Scan for the cell matching the given text and deliver its [X, Y] coordinate at center. 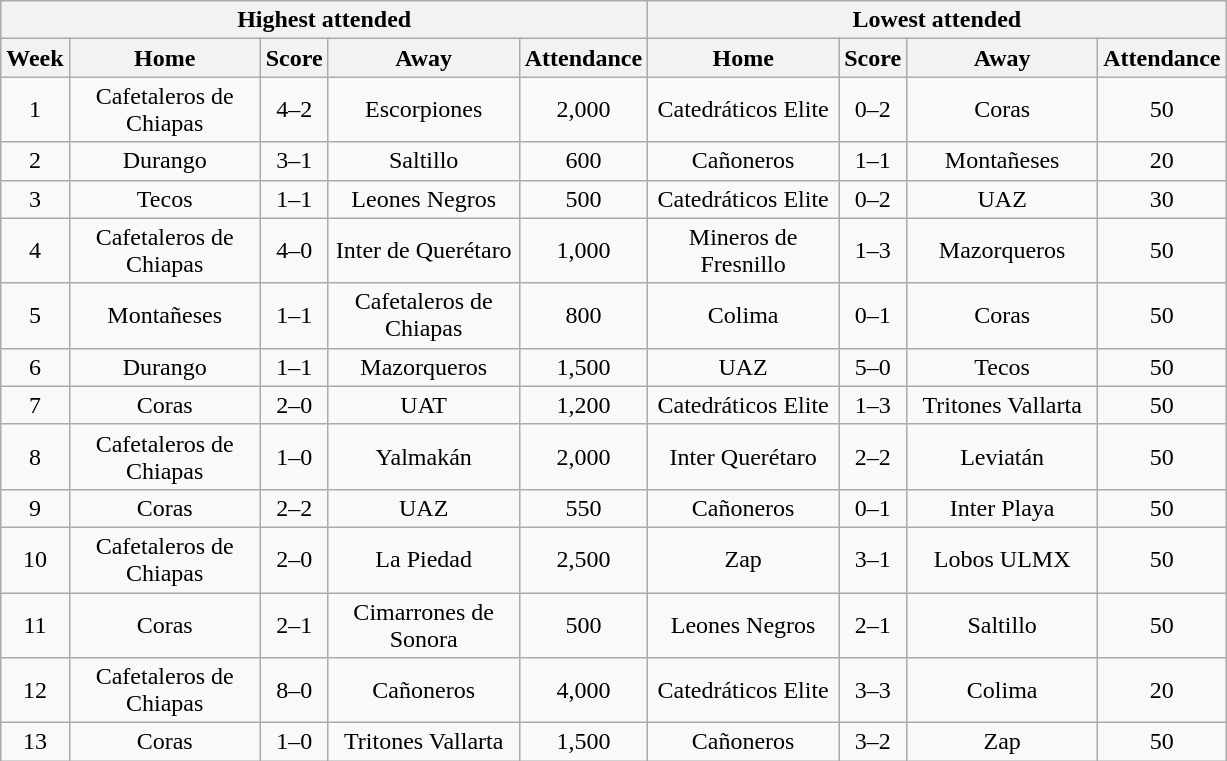
Inter de Querétaro [424, 250]
6 [35, 367]
5 [35, 316]
Mineros de Fresnillo [744, 250]
Lowest attended [937, 20]
13 [35, 742]
5–0 [873, 367]
550 [583, 508]
12 [35, 690]
2 [35, 161]
11 [35, 624]
4–2 [294, 110]
Highest attended [324, 20]
4,000 [583, 690]
UAT [424, 405]
Yalmakán [424, 456]
9 [35, 508]
1,000 [583, 250]
Lobos ULMX [1002, 560]
Inter Querétaro [744, 456]
4–0 [294, 250]
8 [35, 456]
1 [35, 110]
3 [35, 199]
Escorpiones [424, 110]
800 [583, 316]
8–0 [294, 690]
4 [35, 250]
600 [583, 161]
3–2 [873, 742]
Leviatán [1002, 456]
10 [35, 560]
Inter Playa [1002, 508]
30 [1162, 199]
Cimarrones de Sonora [424, 624]
7 [35, 405]
3–3 [873, 690]
Week [35, 58]
La Piedad [424, 560]
2,500 [583, 560]
1,200 [583, 405]
